Scan for the cell matching the given text and deliver its (x, y) coordinate at center. 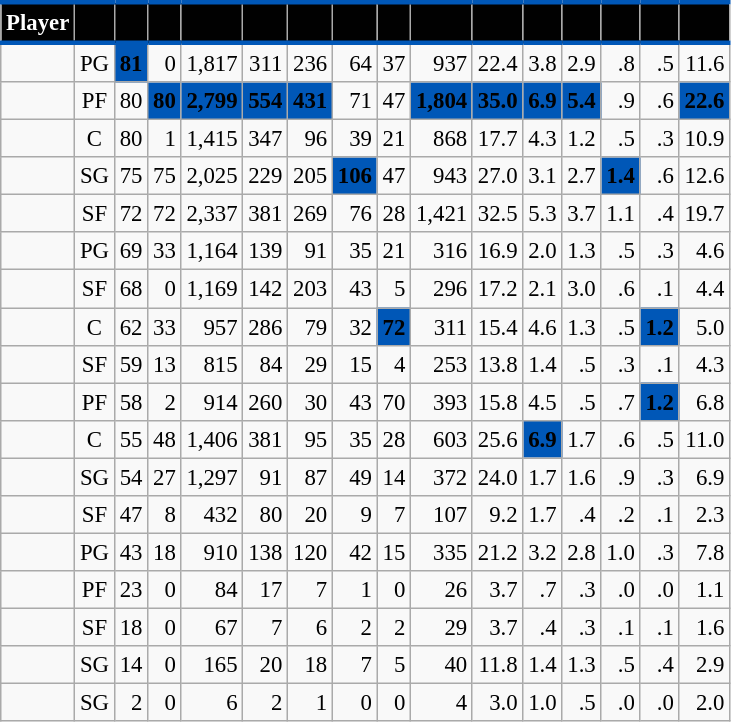
.2 (620, 515)
5.3 (542, 214)
30 (310, 402)
106 (354, 176)
2.8 (582, 552)
203 (310, 289)
.8 (620, 62)
603 (442, 439)
96 (310, 139)
24.0 (497, 477)
54 (130, 477)
9.2 (497, 515)
5.0 (704, 327)
2,025 (212, 176)
1,415 (212, 139)
87 (310, 477)
4.4 (704, 289)
42 (354, 552)
3.2 (542, 552)
335 (442, 552)
142 (266, 289)
55 (130, 439)
10.9 (704, 139)
59 (130, 364)
13 (164, 364)
1,164 (212, 251)
22.4 (497, 62)
8 (164, 515)
49 (354, 477)
1,421 (442, 214)
25.6 (497, 439)
6.8 (704, 402)
40 (442, 665)
13.8 (497, 364)
19.7 (704, 214)
269 (310, 214)
1,817 (212, 62)
2.3 (704, 515)
76 (354, 214)
67 (212, 627)
17.7 (497, 139)
1,297 (212, 477)
205 (310, 176)
139 (266, 251)
71 (354, 101)
393 (442, 402)
68 (130, 289)
64 (354, 62)
26 (442, 590)
23 (130, 590)
17.2 (497, 289)
107 (442, 515)
432 (212, 515)
2,337 (212, 214)
554 (266, 101)
1,804 (442, 101)
347 (266, 139)
868 (442, 139)
1,169 (212, 289)
2.7 (582, 176)
22.6 (704, 101)
27.0 (497, 176)
27 (164, 477)
296 (442, 289)
4.5 (542, 402)
16.9 (497, 251)
138 (266, 552)
48 (164, 439)
165 (212, 665)
69 (130, 251)
11.8 (497, 665)
236 (310, 62)
2.1 (542, 289)
3.8 (542, 62)
81 (130, 62)
943 (442, 176)
11.6 (704, 62)
3.1 (542, 176)
15.4 (497, 327)
7.8 (704, 552)
937 (442, 62)
9 (354, 515)
21.2 (497, 552)
1,406 (212, 439)
957 (212, 327)
37 (394, 62)
910 (212, 552)
62 (130, 327)
95 (310, 439)
39 (354, 139)
35.0 (497, 101)
15.8 (497, 402)
260 (266, 402)
229 (266, 176)
372 (442, 477)
120 (310, 552)
32.5 (497, 214)
253 (442, 364)
70 (394, 402)
431 (310, 101)
17 (266, 590)
2,799 (212, 101)
Player (38, 22)
316 (442, 251)
5.4 (582, 101)
286 (266, 327)
914 (212, 402)
32 (354, 327)
58 (130, 402)
12.6 (704, 176)
79 (310, 327)
11.0 (704, 439)
815 (212, 364)
